From the cell containing the given text, extract its center point as [X, Y] coordinate. 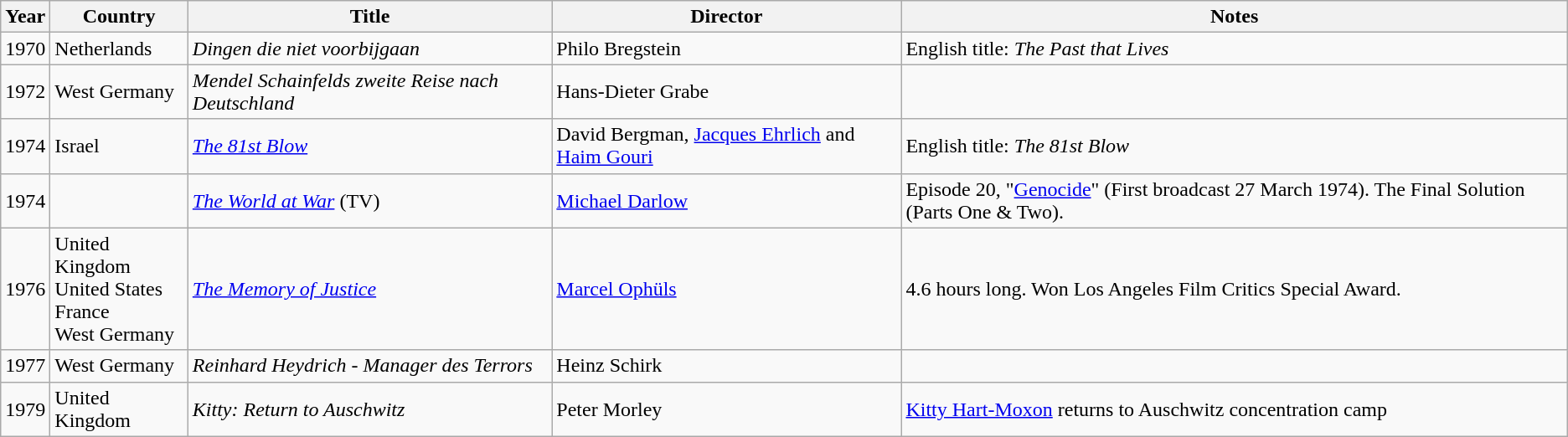
Reinhard Heydrich - Manager des Terrors [370, 366]
United KingdomUnited StatesFranceWest Germany [119, 289]
David Bergman, Jacques Ehrlich and Haim Gouri [727, 146]
Dingen die niet voorbijgaan [370, 49]
Country [119, 17]
1979 [25, 409]
The 81st Blow [370, 146]
English title: The 81st Blow [1235, 146]
1976 [25, 289]
Year [25, 17]
The World at War (TV) [370, 201]
Episode 20, "Genocide" (First broadcast 27 March 1974). The Final Solution (Parts One & Two). [1235, 201]
Netherlands [119, 49]
Kitty Hart-Moxon returns to Auschwitz concentration camp [1235, 409]
Marcel Ophüls [727, 289]
Philo Bregstein [727, 49]
Director [727, 17]
4.6 hours long. Won Los Angeles Film Critics Special Award. [1235, 289]
1977 [25, 366]
United Kingdom [119, 409]
Kitty: Return to Auschwitz [370, 409]
Mendel Schainfelds zweite Reise nach Deutschland [370, 92]
Heinz Schirk [727, 366]
1972 [25, 92]
Title [370, 17]
Michael Darlow [727, 201]
Hans-Dieter Grabe [727, 92]
1970 [25, 49]
Peter Morley [727, 409]
English title: The Past that Lives [1235, 49]
The Memory of Justice [370, 289]
Israel [119, 146]
Notes [1235, 17]
